Return the (x, y) coordinate for the center point of the cell that contains the specified text.  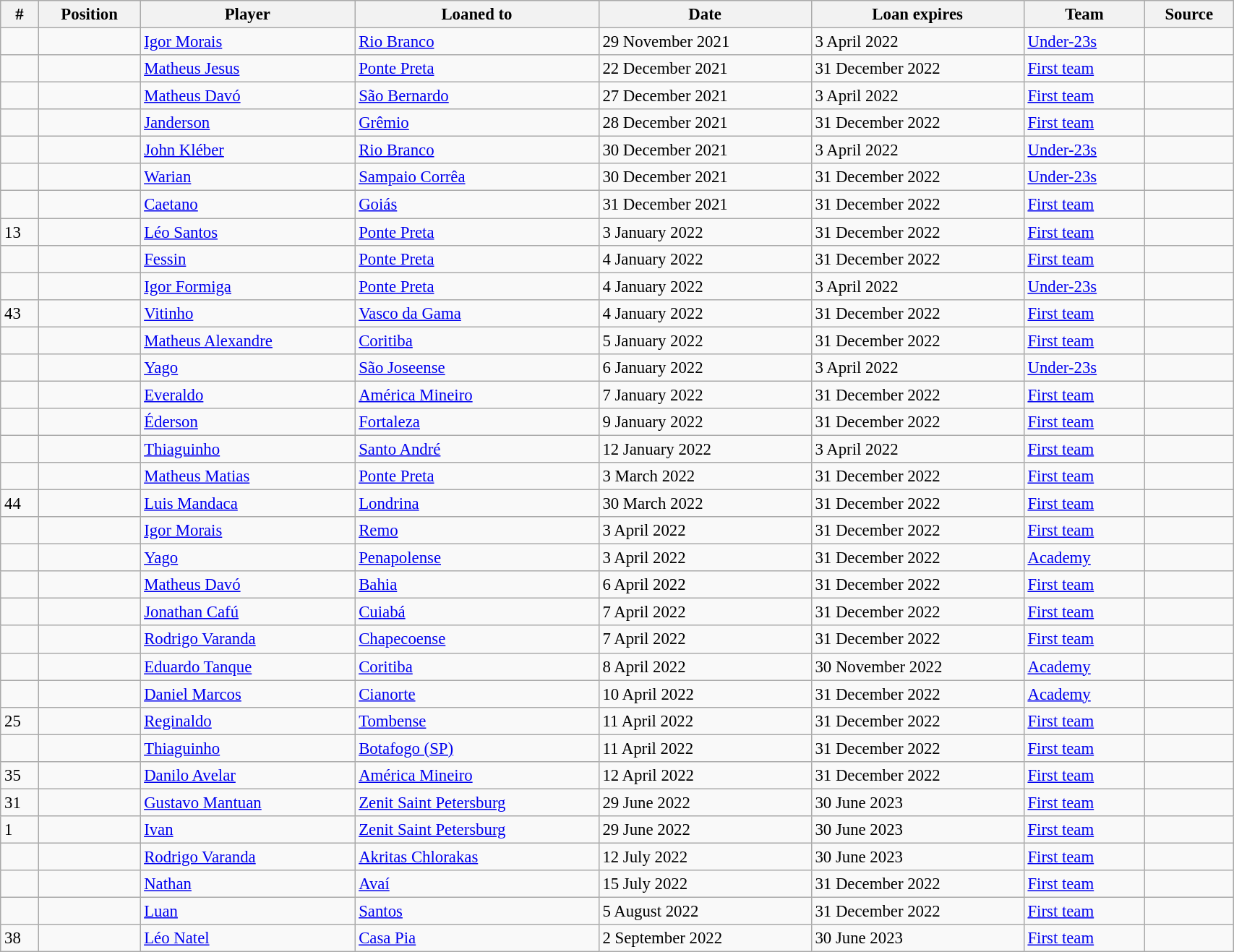
12 April 2022 (705, 776)
Botafogo (SP) (477, 748)
27 December 2021 (705, 96)
12 July 2022 (705, 857)
São Joseense (477, 368)
5 January 2022 (705, 340)
Player (247, 14)
28 December 2021 (705, 123)
Éderson (247, 422)
Matheus Matias (247, 476)
Danilo Avelar (247, 776)
Bahia (477, 585)
10 April 2022 (705, 694)
Nathan (247, 884)
Eduardo Tanque (247, 666)
35 (20, 776)
13 (20, 232)
# (20, 14)
John Kléber (247, 150)
Goiás (477, 205)
15 July 2022 (705, 884)
31 (20, 802)
Matheus Jesus (247, 69)
Remo (477, 531)
Daniel Marcos (247, 694)
Source (1189, 14)
7 January 2022 (705, 395)
Cianorte (477, 694)
Igor Formiga (247, 286)
Date (705, 14)
Reginaldo (247, 721)
Caetano (247, 205)
44 (20, 504)
5 August 2022 (705, 912)
Gustavo Mantuan (247, 802)
Penapolense (477, 558)
Luan (247, 912)
9 January 2022 (705, 422)
3 January 2022 (705, 232)
Casa Pia (477, 938)
38 (20, 938)
Fessin (247, 259)
Cuiabá (477, 612)
Chapecoense (477, 640)
Luis Mandaca (247, 504)
São Bernardo (477, 96)
30 November 2022 (917, 666)
Position (89, 14)
Londrina (477, 504)
Jonathan Cafú (247, 612)
3 March 2022 (705, 476)
8 April 2022 (705, 666)
Vasco da Gama (477, 313)
2 September 2022 (705, 938)
Grêmio (477, 123)
Léo Natel (247, 938)
Fortaleza (477, 422)
Warian (247, 177)
Sampaio Corrêa (477, 177)
1 (20, 830)
43 (20, 313)
Loan expires (917, 14)
Janderson (247, 123)
Léo Santos (247, 232)
Ivan (247, 830)
Vitinho (247, 313)
Team (1084, 14)
30 March 2022 (705, 504)
22 December 2021 (705, 69)
29 November 2021 (705, 42)
Loaned to (477, 14)
Everaldo (247, 395)
Santos (477, 912)
25 (20, 721)
6 January 2022 (705, 368)
Akritas Chlorakas (477, 857)
31 December 2021 (705, 205)
Matheus Alexandre (247, 340)
Santo André (477, 449)
Avaí (477, 884)
Tombense (477, 721)
12 January 2022 (705, 449)
6 April 2022 (705, 585)
